Find where the given text appears and provide that cell's center as (x, y) coordinate. 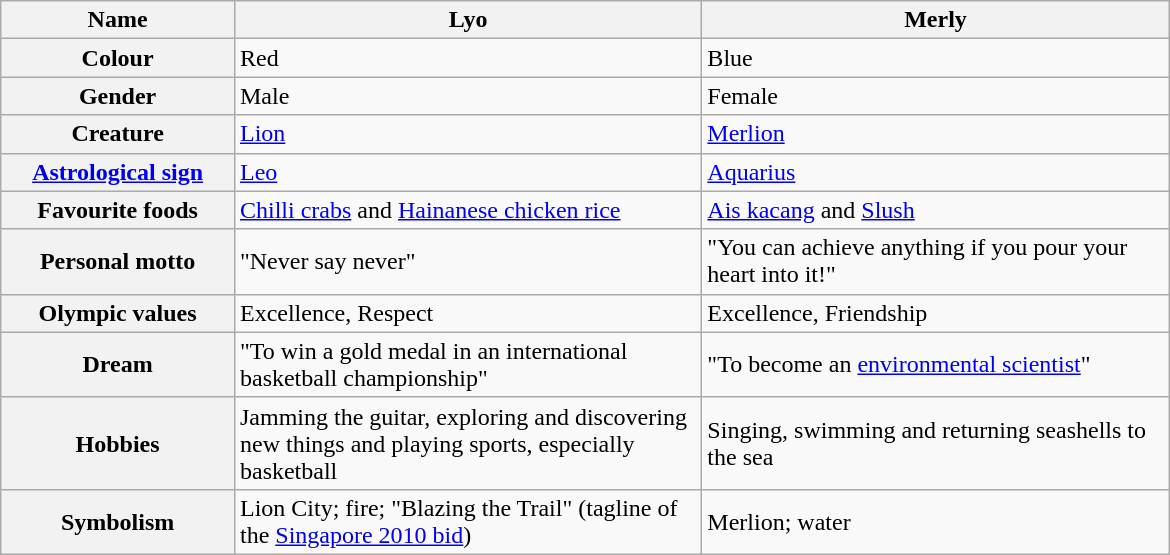
"You can achieve anything if you pour your heart into it!" (936, 262)
Leo (468, 172)
Olympic values (118, 313)
Blue (936, 58)
Creature (118, 134)
Dream (118, 364)
Excellence, Friendship (936, 313)
Lion City; fire; "Blazing the Trail" (tagline of the Singapore 2010 bid) (468, 522)
Aquarius (936, 172)
Personal motto (118, 262)
Astrological sign (118, 172)
Ais kacang and Slush (936, 210)
Jamming the guitar, exploring and discovering new things and playing sports, especially basketball (468, 443)
Merlion (936, 134)
Merly (936, 20)
"To become an environmental scientist" (936, 364)
Male (468, 96)
Merlion; water (936, 522)
Excellence, Respect (468, 313)
Red (468, 58)
Lion (468, 134)
Hobbies (118, 443)
Singing, swimming and returning seashells to the sea (936, 443)
Colour (118, 58)
Lyo (468, 20)
Gender (118, 96)
Name (118, 20)
Chilli crabs and Hainanese chicken rice (468, 210)
Female (936, 96)
Favourite foods (118, 210)
"To win a gold medal in an international basketball championship" (468, 364)
Symbolism (118, 522)
"Never say never" (468, 262)
